From the cell containing the given text, extract its center point as (x, y) coordinate. 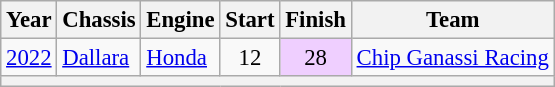
Engine (180, 20)
Chip Ganassi Racing (452, 58)
12 (250, 58)
Dallara (99, 58)
Honda (180, 58)
Chassis (99, 20)
28 (316, 58)
Start (250, 20)
Year (29, 20)
Team (452, 20)
Finish (316, 20)
2022 (29, 58)
